Determine the (x, y) coordinate at the center of the cell enclosing the given text.  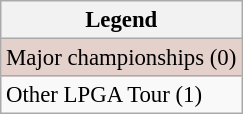
Major championships (0) (122, 58)
Legend (122, 20)
Other LPGA Tour (1) (122, 95)
